Capture the cell that displays the provided text and extract its (X, Y) central coordinate. 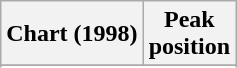
Chart (1998) (72, 34)
Peak position (189, 34)
